Find where the given text appears and provide that cell's center as (X, Y) coordinate. 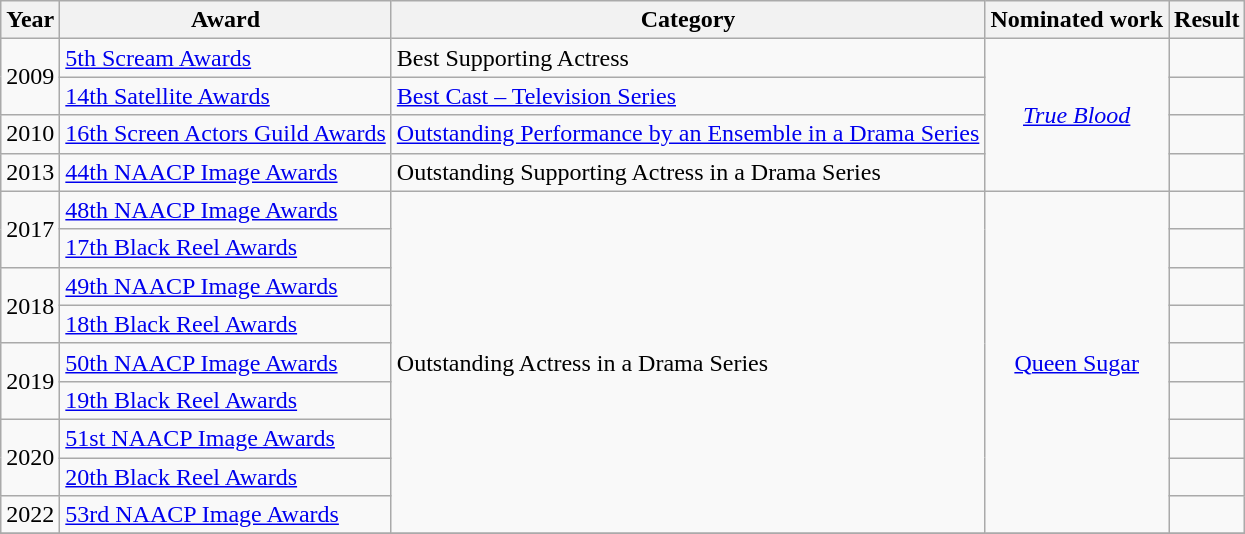
Award (226, 20)
Year (30, 20)
Best Cast – Television Series (688, 96)
Outstanding Performance by an Ensemble in a Drama Series (688, 134)
20th Black Reel Awards (226, 477)
53rd NAACP Image Awards (226, 515)
2010 (30, 134)
44th NAACP Image Awards (226, 172)
2020 (30, 457)
17th Black Reel Awards (226, 248)
50th NAACP Image Awards (226, 362)
Best Supporting Actress (688, 58)
2019 (30, 381)
True Blood (1077, 115)
2018 (30, 305)
18th Black Reel Awards (226, 324)
16th Screen Actors Guild Awards (226, 134)
2013 (30, 172)
48th NAACP Image Awards (226, 210)
Outstanding Supporting Actress in a Drama Series (688, 172)
Queen Sugar (1077, 362)
Outstanding Actress in a Drama Series (688, 362)
Nominated work (1077, 20)
2022 (30, 515)
14th Satellite Awards (226, 96)
51st NAACP Image Awards (226, 438)
19th Black Reel Awards (226, 400)
49th NAACP Image Awards (226, 286)
2009 (30, 77)
Category (688, 20)
5th Scream Awards (226, 58)
2017 (30, 229)
Result (1207, 20)
